Provide the (X, Y) coordinate of the cell's center where the given text is located.  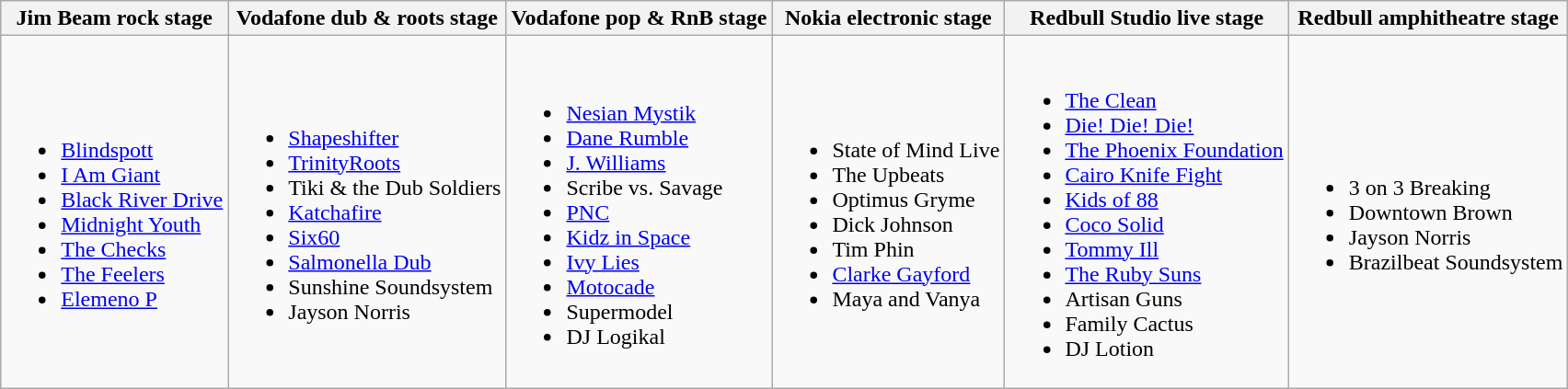
Vodafone dub & roots stage (367, 18)
State of Mind LiveThe UpbeatsOptimus GrymeDick JohnsonTim PhinClarke GayfordMaya and Vanya (889, 212)
Redbull Studio live stage (1147, 18)
3 on 3 BreakingDowntown BrownJayson NorrisBrazilbeat Soundsystem (1428, 212)
BlindspottI Am GiantBlack River DriveMidnight YouthThe ChecksThe FeelersElemeno P (114, 212)
Jim Beam rock stage (114, 18)
The CleanDie! Die! Die!The Phoenix FoundationCairo Knife FightKids of 88Coco SolidTommy IllThe Ruby SunsArtisan GunsFamily CactusDJ Lotion (1147, 212)
Vodafone pop & RnB stage (639, 18)
Redbull amphitheatre stage (1428, 18)
Nokia electronic stage (889, 18)
ShapeshifterTrinityRootsTiki & the Dub SoldiersKatchafireSix60Salmonella DubSunshine SoundsystemJayson Norris (367, 212)
Nesian MystikDane RumbleJ. WilliamsScribe vs. SavagePNCKidz in SpaceIvy LiesMotocadeSupermodelDJ Logikal (639, 212)
